Provide the (x, y) coordinate of the cell's center where the given text is located.  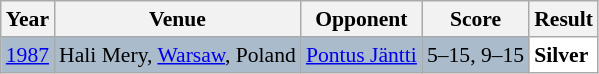
Venue (178, 19)
Hali Mery, Warsaw, Poland (178, 55)
Result (564, 19)
Year (28, 19)
Pontus Jäntti (362, 55)
1987 (28, 55)
Silver (564, 55)
Opponent (362, 19)
Score (476, 19)
5–15, 9–15 (476, 55)
